From the cell containing the given text, extract its center point as [x, y] coordinate. 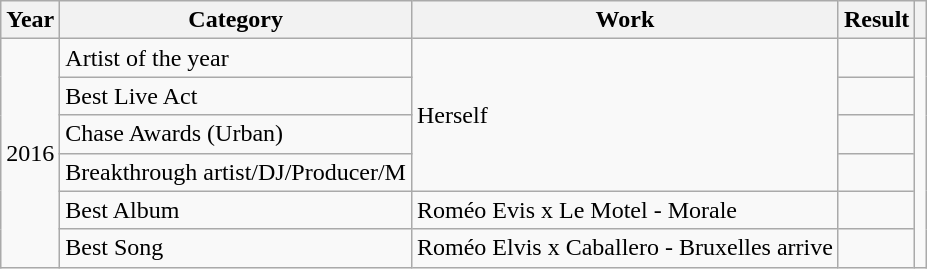
Best Album [236, 210]
Chase Awards (Urban) [236, 134]
Work [624, 20]
Breakthrough artist/DJ/Producer/M [236, 172]
Category [236, 20]
2016 [30, 153]
Year [30, 20]
Artist of the year [236, 58]
Roméo Elvis x Caballero - Bruxelles arrive [624, 248]
Best Song [236, 248]
Herself [624, 115]
Roméo Evis x Le Motel - Morale [624, 210]
Best Live Act [236, 96]
Result [876, 20]
